Pinpoint the cell where the given text exists, returning its (x, y) midpoint coordinate. 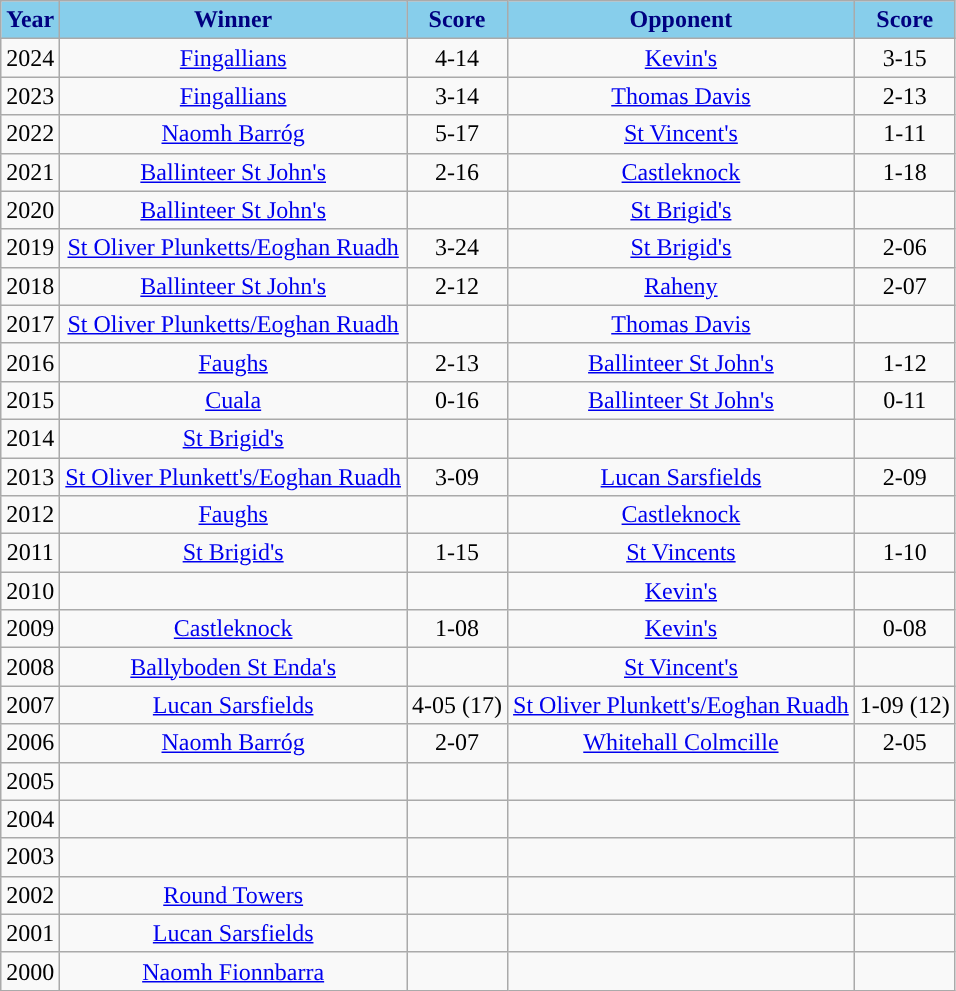
Winner (234, 20)
2-16 (458, 172)
1-10 (904, 553)
1-11 (904, 134)
2021 (30, 172)
4-05 (17) (458, 705)
2017 (30, 324)
2001 (30, 933)
0-16 (458, 400)
St Vincents (682, 553)
2000 (30, 971)
2023 (30, 96)
2020 (30, 210)
Ballyboden St Enda's (234, 667)
2013 (30, 477)
3-24 (458, 248)
5-17 (458, 134)
Naomh Fionnbarra (234, 971)
Cuala (234, 400)
2006 (30, 743)
Opponent (682, 20)
2-09 (904, 477)
2022 (30, 134)
2024 (30, 58)
2004 (30, 819)
2002 (30, 895)
2007 (30, 705)
1-15 (458, 553)
2014 (30, 438)
1-08 (458, 629)
2-12 (458, 286)
2012 (30, 515)
2015 (30, 400)
2019 (30, 248)
2016 (30, 362)
1-12 (904, 362)
Year (30, 20)
3-14 (458, 96)
2005 (30, 781)
2008 (30, 667)
3-09 (458, 477)
0-11 (904, 400)
4-14 (458, 58)
3-15 (904, 58)
Whitehall Colmcille (682, 743)
2018 (30, 286)
2010 (30, 591)
1-09 (12) (904, 705)
0-08 (904, 629)
2003 (30, 857)
2009 (30, 629)
2-06 (904, 248)
1-18 (904, 172)
Raheny (682, 286)
2-05 (904, 743)
Round Towers (234, 895)
2011 (30, 553)
